From the cell containing the given text, extract its center point as (X, Y) coordinate. 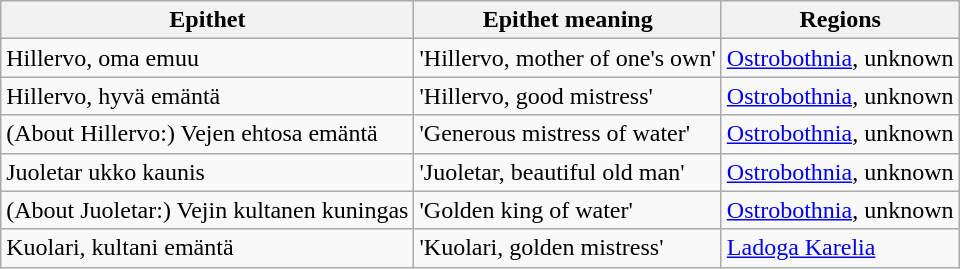
'Hillervo, good mistress' (568, 96)
Ladoga Karelia (840, 248)
(About Juoletar:) Vejin kultanen kuningas (208, 210)
Regions (840, 20)
Kuolari, kultani emäntä (208, 248)
'Generous mistress of water' (568, 134)
Hillervo, oma emuu (208, 58)
Juoletar ukko kaunis (208, 172)
Epithet meaning (568, 20)
(About Hillervo:) Vejen ehtosa emäntä (208, 134)
'Hillervo, mother of one's own' (568, 58)
Epithet (208, 20)
'Kuolari, golden mistress' (568, 248)
'Golden king of water' (568, 210)
'Juoletar, beautiful old man' (568, 172)
Hillervo, hyvä emäntä (208, 96)
